Find where the given text appears and provide that cell's center as (x, y) coordinate. 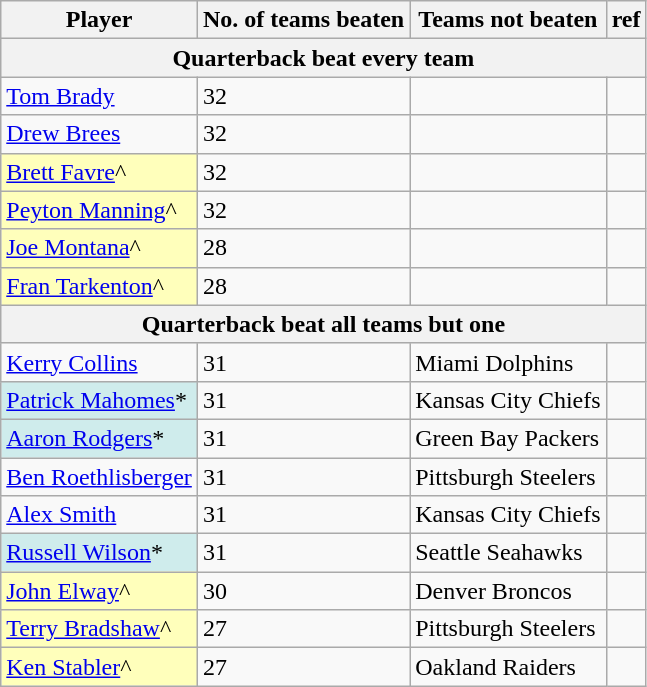
Miami Dolphins (508, 362)
Patrick Mahomes* (100, 400)
Terry Bradshaw^ (100, 629)
Fran Tarkenton^ (100, 286)
Ken Stabler^ (100, 667)
Kerry Collins (100, 362)
Aaron Rodgers* (100, 438)
Russell Wilson* (100, 553)
No. of teams beaten (303, 20)
Ben Roethlisberger (100, 477)
Quarterback beat every team (324, 58)
Tom Brady (100, 96)
Seattle Seahawks (508, 553)
30 (303, 591)
Brett Favre^ (100, 172)
Drew Brees (100, 134)
Green Bay Packers (508, 438)
Quarterback beat all teams but one (324, 324)
Player (100, 20)
Oakland Raiders (508, 667)
Peyton Manning^ (100, 210)
Denver Broncos (508, 591)
ref (626, 20)
Alex Smith (100, 515)
Teams not beaten (508, 20)
John Elway^ (100, 591)
Joe Montana^ (100, 248)
